Scan for the cell matching the given text and deliver its [x, y] coordinate at center. 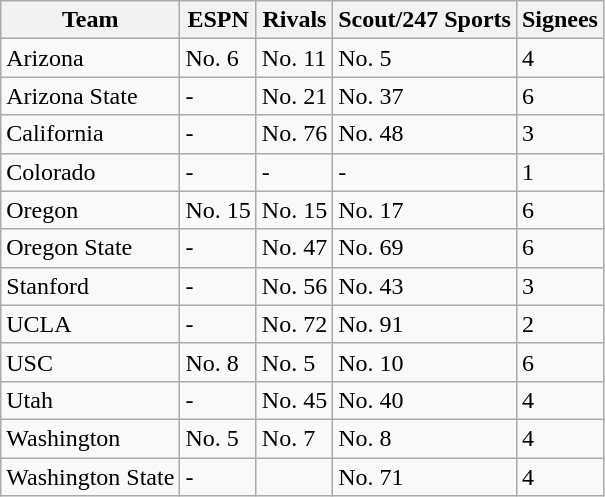
No. 71 [425, 477]
No. 76 [294, 134]
No. 11 [294, 58]
No. 43 [425, 286]
No. 10 [425, 362]
No. 45 [294, 400]
Oregon State [90, 248]
No. 69 [425, 248]
No. 40 [425, 400]
No. 17 [425, 210]
Utah [90, 400]
Arizona State [90, 96]
Oregon [90, 210]
No. 37 [425, 96]
Washington [90, 438]
No. 21 [294, 96]
California [90, 134]
USC [90, 362]
Colorado [90, 172]
Rivals [294, 20]
Arizona [90, 58]
No. 6 [218, 58]
No. 48 [425, 134]
No. 47 [294, 248]
1 [560, 172]
No. 91 [425, 324]
Team [90, 20]
No. 72 [294, 324]
2 [560, 324]
No. 7 [294, 438]
No. 56 [294, 286]
Scout/247 Sports [425, 20]
ESPN [218, 20]
Stanford [90, 286]
UCLA [90, 324]
Washington State [90, 477]
Signees [560, 20]
